Return the (x, y) coordinate for the center point of the cell that contains the specified text.  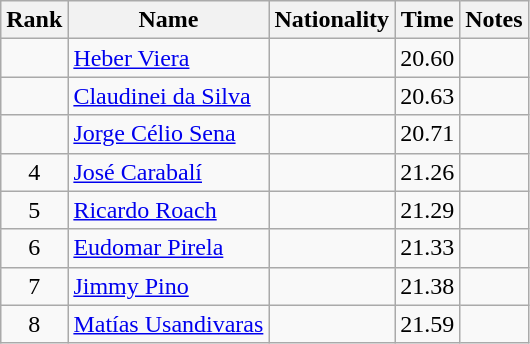
Claudinei da Silva (168, 96)
20.71 (428, 134)
21.38 (428, 286)
Notes (494, 20)
20.60 (428, 58)
4 (34, 172)
Name (168, 20)
Matías Usandivaras (168, 324)
5 (34, 210)
José Carabalí (168, 172)
21.26 (428, 172)
21.29 (428, 210)
Time (428, 20)
Jimmy Pino (168, 286)
Heber Viera (168, 58)
7 (34, 286)
6 (34, 248)
20.63 (428, 96)
21.59 (428, 324)
Eudomar Pirela (168, 248)
21.33 (428, 248)
Nationality (332, 20)
Ricardo Roach (168, 210)
Jorge Célio Sena (168, 134)
Rank (34, 20)
8 (34, 324)
